Determine the [X, Y] coordinate at the center of the cell enclosing the given text.  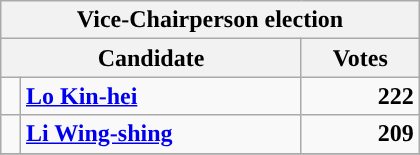
Votes [360, 58]
209 [360, 134]
Vice-Chairperson election [210, 20]
Li Wing-shing [160, 134]
Candidate [151, 58]
222 [360, 96]
Lo Kin-hei [160, 96]
